Identify which cell holds the provided text, then report its [X, Y] central coordinate. 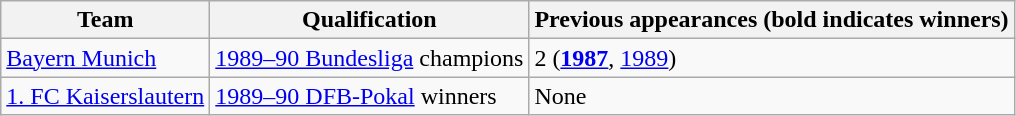
1989–90 Bundesliga champions [370, 58]
Previous appearances (bold indicates winners) [772, 20]
1989–90 DFB-Pokal winners [370, 96]
2 (1987, 1989) [772, 58]
Bayern Munich [106, 58]
Qualification [370, 20]
None [772, 96]
Team [106, 20]
1. FC Kaiserslautern [106, 96]
